Return [X, Y] of the center of cell containing provided text 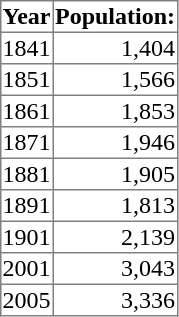
1881 [26, 174]
2,139 [116, 237]
1,566 [116, 80]
1891 [26, 206]
3,336 [116, 300]
2001 [26, 269]
1,813 [116, 206]
3,043 [116, 269]
1851 [26, 80]
1,946 [116, 143]
1841 [26, 48]
1871 [26, 143]
1,853 [116, 111]
2005 [26, 300]
Year [26, 17]
1861 [26, 111]
1901 [26, 237]
1,404 [116, 48]
1,905 [116, 174]
Population: [116, 17]
